Identify which cell holds the provided text, then report its (X, Y) central coordinate. 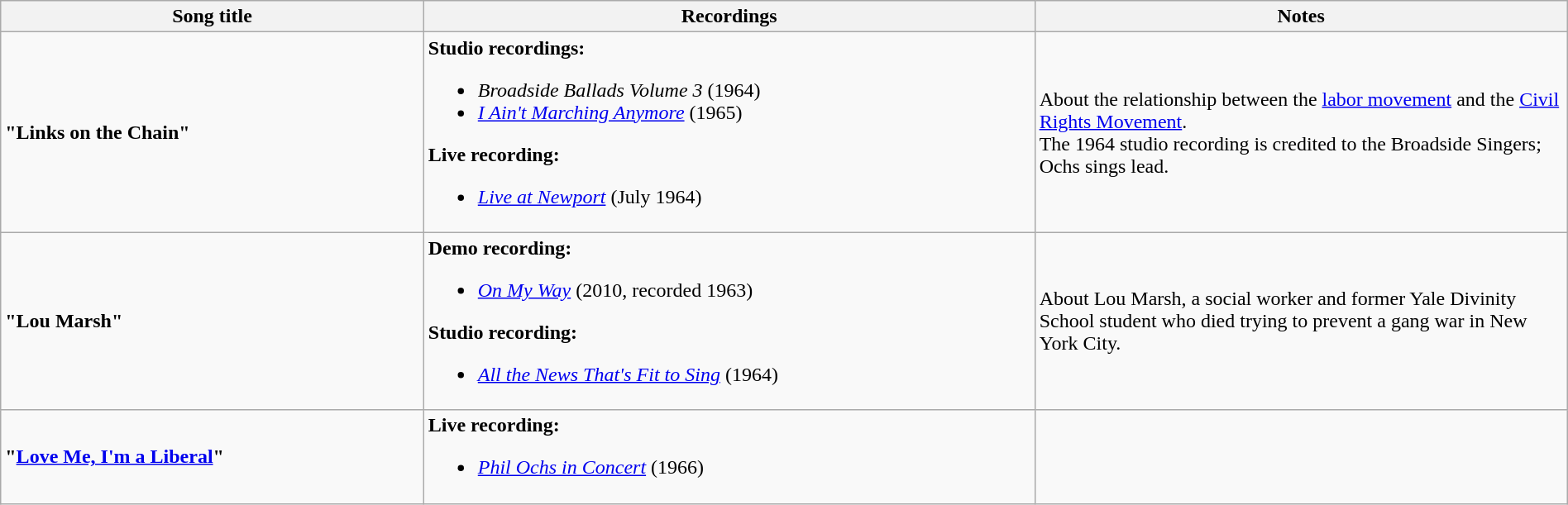
"Lou Marsh" (213, 321)
Studio recordings:Broadside Ballads Volume 3 (1964)I Ain't Marching Anymore (1965)Live recording:Live at Newport (July 1964) (729, 132)
Notes (1301, 17)
Live recording:Phil Ochs in Concert (1966) (729, 456)
"Links on the Chain" (213, 132)
Demo recording:On My Way (2010, recorded 1963)Studio recording:All the News That's Fit to Sing (1964) (729, 321)
"Love Me, I'm a Liberal" (213, 456)
Song title (213, 17)
Recordings (729, 17)
About Lou Marsh, a social worker and former Yale Divinity School student who died trying to prevent a gang war in New York City. (1301, 321)
